Determine the [x, y] coordinate at the center of the cell enclosing the given text.  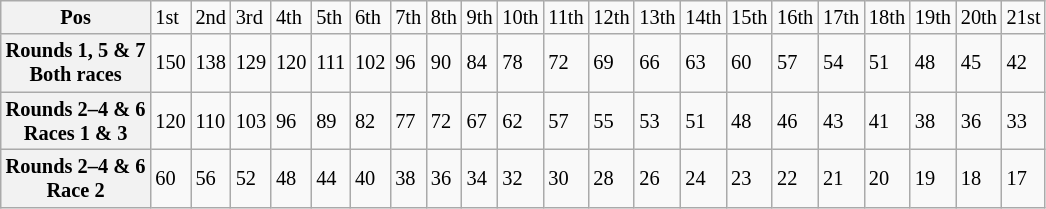
56 [211, 178]
11th [566, 17]
34 [480, 178]
7th [408, 17]
43 [841, 121]
18th [887, 17]
84 [480, 63]
20th [979, 17]
42 [1024, 63]
102 [370, 63]
53 [657, 121]
17th [841, 17]
41 [887, 121]
23 [749, 178]
19th [933, 17]
12th [612, 17]
24 [703, 178]
138 [211, 63]
66 [657, 63]
78 [520, 63]
Rounds 2–4 & 6Races 1 & 3 [76, 121]
33 [1024, 121]
110 [211, 121]
69 [612, 63]
55 [612, 121]
44 [330, 178]
13th [657, 17]
21st [1024, 17]
Rounds 1, 5 & 7Both races [76, 63]
3rd [251, 17]
67 [480, 121]
103 [251, 121]
18 [979, 178]
54 [841, 63]
77 [408, 121]
89 [330, 121]
63 [703, 63]
Pos [76, 17]
4th [291, 17]
30 [566, 178]
21 [841, 178]
Rounds 2–4 & 6Race 2 [76, 178]
26 [657, 178]
46 [795, 121]
111 [330, 63]
14th [703, 17]
45 [979, 63]
62 [520, 121]
90 [444, 63]
19 [933, 178]
16th [795, 17]
40 [370, 178]
5th [330, 17]
9th [480, 17]
10th [520, 17]
82 [370, 121]
32 [520, 178]
15th [749, 17]
28 [612, 178]
1st [170, 17]
17 [1024, 178]
6th [370, 17]
8th [444, 17]
150 [170, 63]
2nd [211, 17]
52 [251, 178]
20 [887, 178]
22 [795, 178]
129 [251, 63]
